Scan for the cell matching the given text and deliver its (X, Y) coordinate at center. 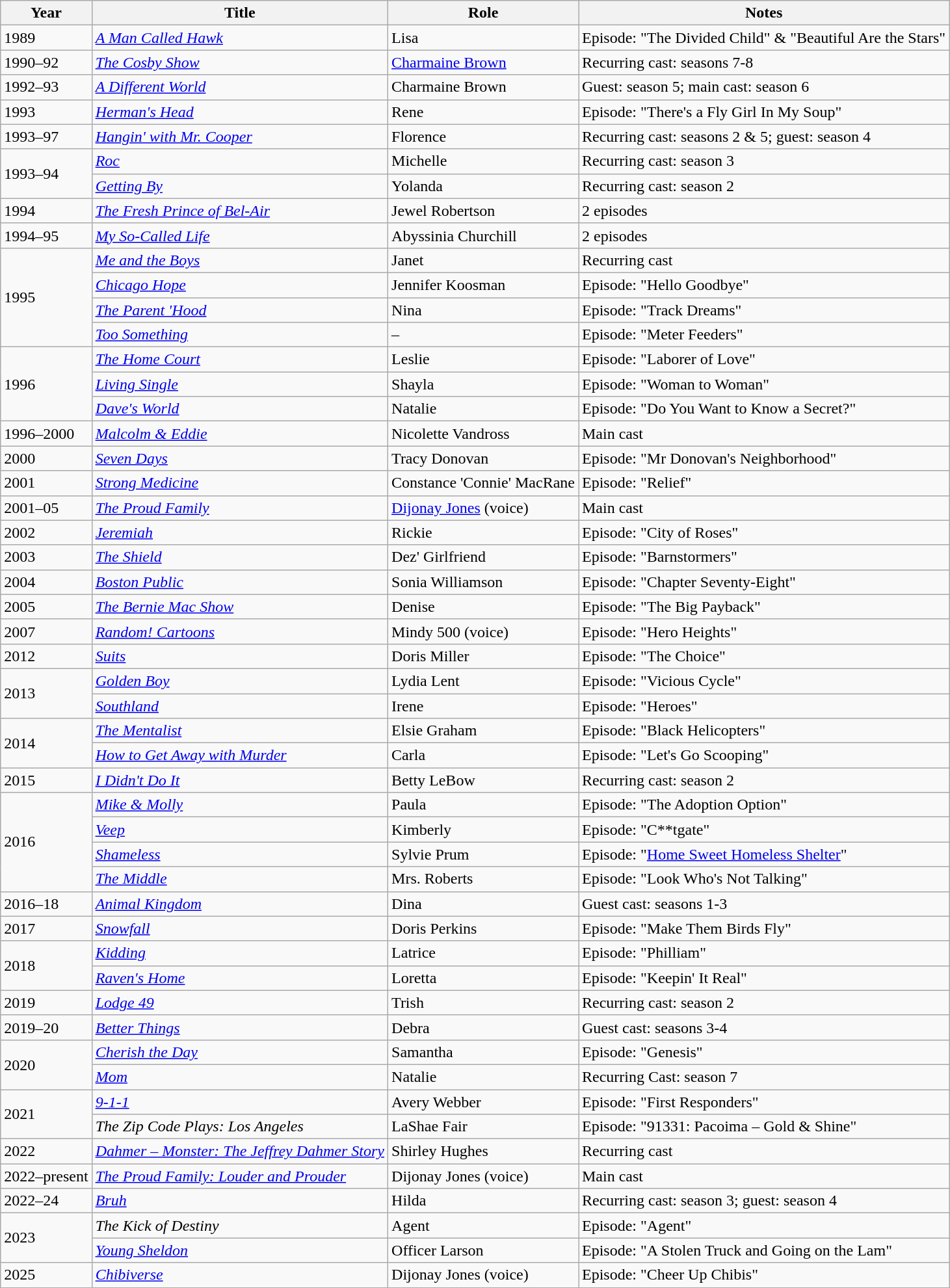
2002 (46, 532)
Strong Medicine (239, 483)
Abyssinia Churchill (484, 235)
Suits (239, 656)
Episode: "Do You Want to Know a Secret?" (764, 409)
2021 (46, 1114)
2023 (46, 1238)
Kimberly (484, 830)
Paula (484, 805)
Guest: season 5; main cast: season 6 (764, 87)
Agent (484, 1226)
Year (46, 13)
1993 (46, 112)
The Proud Family: Louder and Prouder (239, 1176)
Tracy Donovan (484, 458)
Episode: "A Stolen Truck and Going on the Lam" (764, 1250)
Herman's Head (239, 112)
Episode: "Meter Feeders" (764, 335)
Kidding (239, 953)
Veep (239, 830)
1994–95 (46, 235)
2000 (46, 458)
Yolanda (484, 186)
LaShae Fair (484, 1127)
2007 (46, 631)
Episode: "Make Them Birds Fly" (764, 928)
Denise (484, 607)
The Home Court (239, 360)
The Zip Code Plays: Los Angeles (239, 1127)
Nina (484, 310)
Rene (484, 112)
2001 (46, 483)
Episode: "Mr Donovan's Neighborhood" (764, 458)
Latrice (484, 953)
I Didn't Do It (239, 780)
Malcolm & Eddie (239, 434)
2016 (46, 842)
Episode: "Home Sweet Homeless Shelter" (764, 854)
Recurring Cast: season 7 (764, 1077)
Me and the Boys (239, 260)
Episode: "The Adoption Option" (764, 805)
Episode: "91331: Pacoima – Gold & Shine" (764, 1127)
Episode: "Black Helicopters" (764, 731)
Episode: "Hero Heights" (764, 631)
Nicolette Vandross (484, 434)
2025 (46, 1275)
Episode: "There's a Fly Girl In My Soup" (764, 112)
Carla (484, 756)
Snowfall (239, 928)
Officer Larson (484, 1250)
2017 (46, 928)
The Fresh Prince of Bel-Air (239, 211)
My So-Called Life (239, 235)
Lisa (484, 38)
Sonia Williamson (484, 582)
Dahmer – Monster: The Jeffrey Dahmer Story (239, 1151)
Episode: "The Choice" (764, 656)
Mike & Molly (239, 805)
Mom (239, 1077)
2012 (46, 656)
Episode: "Laborer of Love" (764, 360)
2022–present (46, 1176)
2019 (46, 1003)
Irene (484, 705)
Jennifer Koosman (484, 285)
Notes (764, 13)
Episode: "City of Roses" (764, 532)
1996–2000 (46, 434)
Sylvie Prum (484, 854)
Seven Days (239, 458)
The Cosby Show (239, 62)
Debra (484, 1027)
Guest cast: seasons 1-3 (764, 904)
2013 (46, 693)
1995 (46, 297)
Doris Perkins (484, 928)
Episode: "Philliam" (764, 953)
Guest cast: seasons 3-4 (764, 1027)
Avery Webber (484, 1102)
Episode: "The Big Payback" (764, 607)
The Kick of Destiny (239, 1226)
Too Something (239, 335)
Episode: "Relief" (764, 483)
Getting By (239, 186)
How to Get Away with Murder (239, 756)
Constance 'Connie' MacRane (484, 483)
Lodge 49 (239, 1003)
Episode: "Cheer Up Chibis" (764, 1275)
Episode: "Keepin' It Real" (764, 978)
Chibiverse (239, 1275)
Golden Boy (239, 681)
2022 (46, 1151)
Episode: "Let's Go Scooping" (764, 756)
Michelle (484, 161)
Episode: "Agent" (764, 1226)
2020 (46, 1064)
Young Sheldon (239, 1250)
A Different World (239, 87)
Roc (239, 161)
Dave's World (239, 409)
1993–94 (46, 174)
Samantha (484, 1052)
Loretta (484, 978)
Jewel Robertson (484, 211)
1993–97 (46, 137)
Random! Cartoons (239, 631)
The Bernie Mac Show (239, 607)
2022–24 (46, 1201)
Bruh (239, 1201)
Betty LeBow (484, 780)
Mindy 500 (voice) (484, 631)
Rickie (484, 532)
2004 (46, 582)
Mrs. Roberts (484, 879)
The Shield (239, 557)
Lydia Lent (484, 681)
Hilda (484, 1201)
Hangin' with Mr. Cooper (239, 137)
Dina (484, 904)
Episode: "Look Who's Not Talking" (764, 879)
Role (484, 13)
2001–05 (46, 508)
Raven's Home (239, 978)
9-1-1 (239, 1102)
Doris Miller (484, 656)
A Man Called Hawk (239, 38)
The Middle (239, 879)
Episode: "Woman to Woman" (764, 384)
Title (239, 13)
Janet (484, 260)
Living Single (239, 384)
2015 (46, 780)
The Mentalist (239, 731)
Better Things (239, 1027)
Chicago Hope (239, 285)
Episode: "Heroes" (764, 705)
Dez' Girlfriend (484, 557)
The Proud Family (239, 508)
Leslie (484, 360)
1992–93 (46, 87)
Shayla (484, 384)
– (484, 335)
2019–20 (46, 1027)
Elsie Graham (484, 731)
1996 (46, 384)
Recurring cast: season 3; guest: season 4 (764, 1201)
Shameless (239, 854)
Recurring cast: seasons 7-8 (764, 62)
1990–92 (46, 62)
2014 (46, 743)
Boston Public (239, 582)
The Parent 'Hood (239, 310)
Episode: "First Responders" (764, 1102)
2003 (46, 557)
Recurring cast: season 3 (764, 161)
Episode: "The Divided Child" & "Beautiful Are the Stars" (764, 38)
Episode: "Barnstormers" (764, 557)
Episode: "Track Dreams" (764, 310)
Trish (484, 1003)
Shirley Hughes (484, 1151)
2016–18 (46, 904)
Episode: "Chapter Seventy-Eight" (764, 582)
Cherish the Day (239, 1052)
Animal Kingdom (239, 904)
Florence (484, 137)
2005 (46, 607)
1989 (46, 38)
Episode: "Genesis" (764, 1052)
Recurring cast: seasons 2 & 5; guest: season 4 (764, 137)
Episode: "C**tgate" (764, 830)
Episode: "Vicious Cycle" (764, 681)
Episode: "Hello Goodbye" (764, 285)
Jeremiah (239, 532)
2018 (46, 966)
Southland (239, 705)
1994 (46, 211)
